Detect which cell encompasses the target text, then output its [x, y] center coordinate. 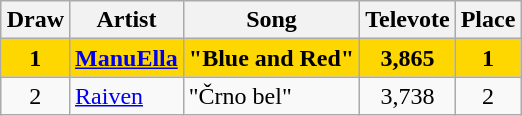
"Blue and Red" [271, 58]
Artist [127, 20]
Draw [35, 20]
Place [488, 20]
3,865 [408, 58]
3,738 [408, 96]
ManuElla [127, 58]
Song [271, 20]
Raiven [127, 96]
"Črno bel" [271, 96]
Televote [408, 20]
